Determine the (X, Y) coordinate at the center of the cell enclosing the given text.  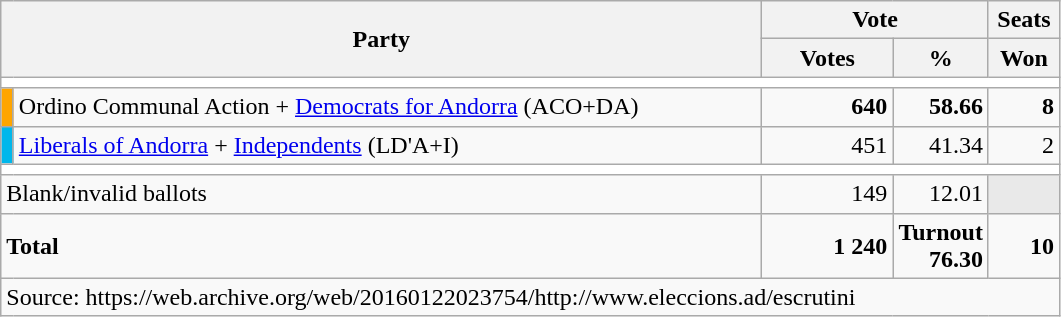
Liberals of Andorra + Independents (LD'A+I) (387, 145)
% (941, 58)
58.66 (941, 107)
8 (1024, 107)
Seats (1024, 20)
41.34 (941, 145)
Source: https://web.archive.org/web/20160122023754/http://www.eleccions.ad/escrutini (530, 297)
Party (382, 39)
Won (1024, 58)
640 (828, 107)
451 (828, 145)
Total (382, 246)
12.01 (941, 194)
149 (828, 194)
Blank/invalid ballots (382, 194)
2 (1024, 145)
1 240 (828, 246)
10 (1024, 246)
Vote (876, 20)
Ordino Communal Action + Democrats for Andorra (ACO+DA) (387, 107)
Turnout 76.30 (941, 246)
Votes (828, 58)
